Identify which cell holds the provided text, then report its (x, y) central coordinate. 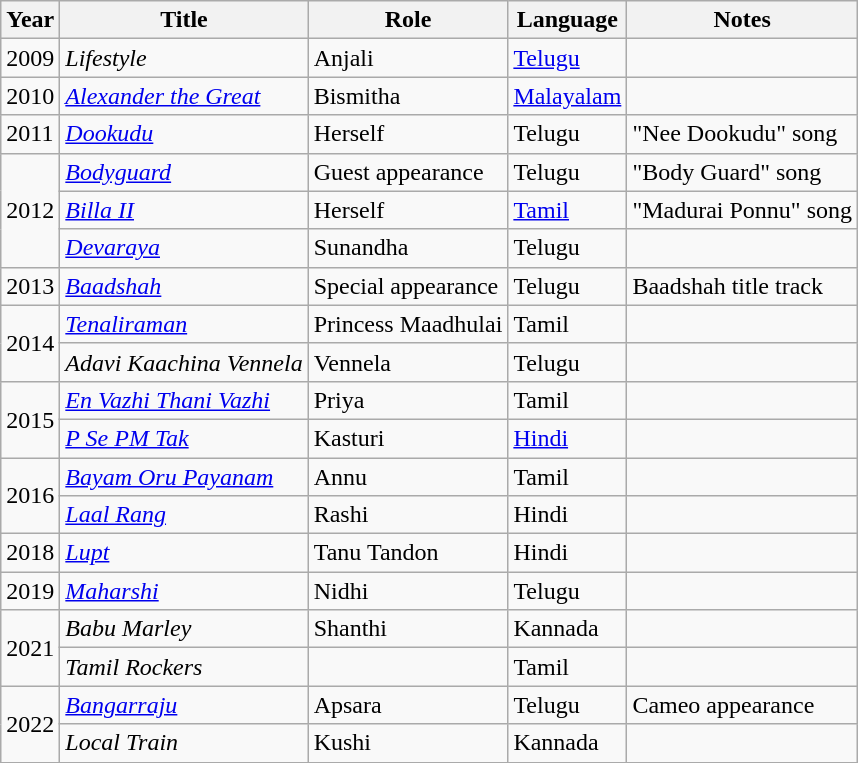
P Se PM Tak (184, 438)
Guest appearance (408, 172)
2014 (30, 343)
Sunandha (408, 248)
Adavi Kaachina Vennela (184, 362)
Kasturi (408, 438)
Language (568, 20)
"Body Guard" song (742, 172)
Bodyguard (184, 172)
Laal Rang (184, 515)
Notes (742, 20)
Tanu Tandon (408, 553)
Priya (408, 400)
Shanthi (408, 629)
2013 (30, 286)
2016 (30, 496)
2018 (30, 553)
Kushi (408, 743)
Maharshi (184, 591)
Role (408, 20)
Nidhi (408, 591)
Cameo appearance (742, 705)
2009 (30, 58)
Dookudu (184, 134)
Billa II (184, 210)
Annu (408, 477)
Local Train (184, 743)
En Vazhi Thani Vazhi (184, 400)
Tenaliraman (184, 324)
2012 (30, 210)
Lifestyle (184, 58)
Year (30, 20)
2011 (30, 134)
Bismitha (408, 96)
Lupt (184, 553)
"Nee Dookudu" song (742, 134)
Bangarraju (184, 705)
2021 (30, 648)
Babu Marley (184, 629)
Title (184, 20)
Vennela (408, 362)
2022 (30, 724)
Special appearance (408, 286)
Alexander the Great (184, 96)
Rashi (408, 515)
2010 (30, 96)
"Madurai Ponnu" song (742, 210)
Princess Maadhulai (408, 324)
Baadshah title track (742, 286)
Malayalam (568, 96)
Devaraya (184, 248)
Bayam Oru Payanam (184, 477)
2015 (30, 419)
Tamil Rockers (184, 667)
Apsara (408, 705)
2019 (30, 591)
Anjali (408, 58)
Baadshah (184, 286)
